Capture the cell that displays the provided text and extract its (x, y) central coordinate. 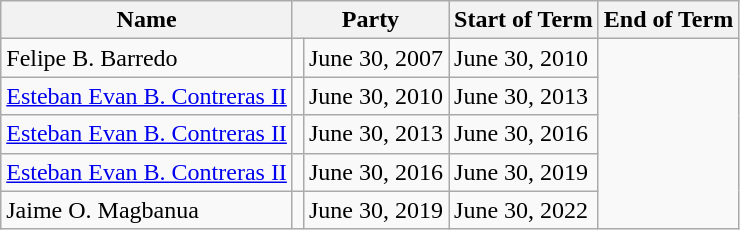
Felipe B. Barredo (147, 58)
June 30, 2022 (524, 210)
Name (147, 20)
End of Term (668, 20)
Party (370, 20)
Start of Term (524, 20)
Jaime O. Magbanua (147, 210)
June 30, 2007 (376, 58)
